Extract the [X, Y] coordinate from the center of the cell holding the provided text.  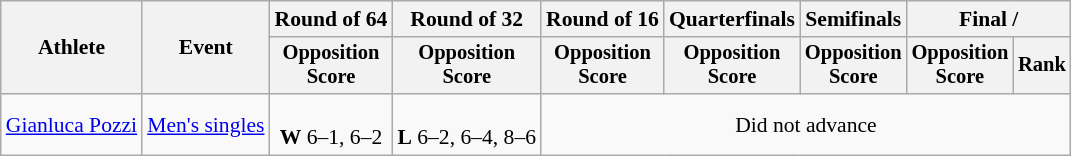
Quarterfinals [732, 19]
Round of 32 [466, 19]
W 6–1, 6–2 [332, 124]
Did not advance [806, 124]
L 6–2, 6–4, 8–6 [466, 124]
Round of 16 [602, 19]
Semifinals [854, 19]
Final / [989, 19]
Rank [1042, 66]
Round of 64 [332, 19]
Gianluca Pozzi [72, 124]
Athlete [72, 48]
Men's singles [206, 124]
Event [206, 48]
